Pinpoint the cell where the given text exists, returning its (x, y) midpoint coordinate. 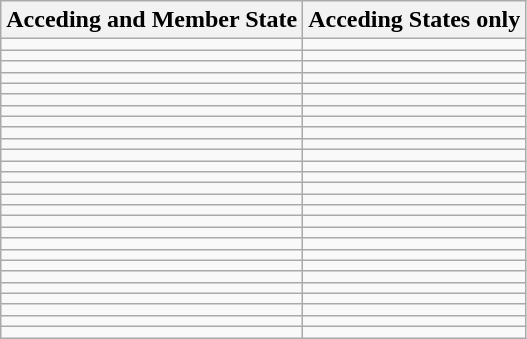
Acceding and Member State (152, 20)
Acceding States only (414, 20)
